Find where the given text appears and provide that cell's center as (x, y) coordinate. 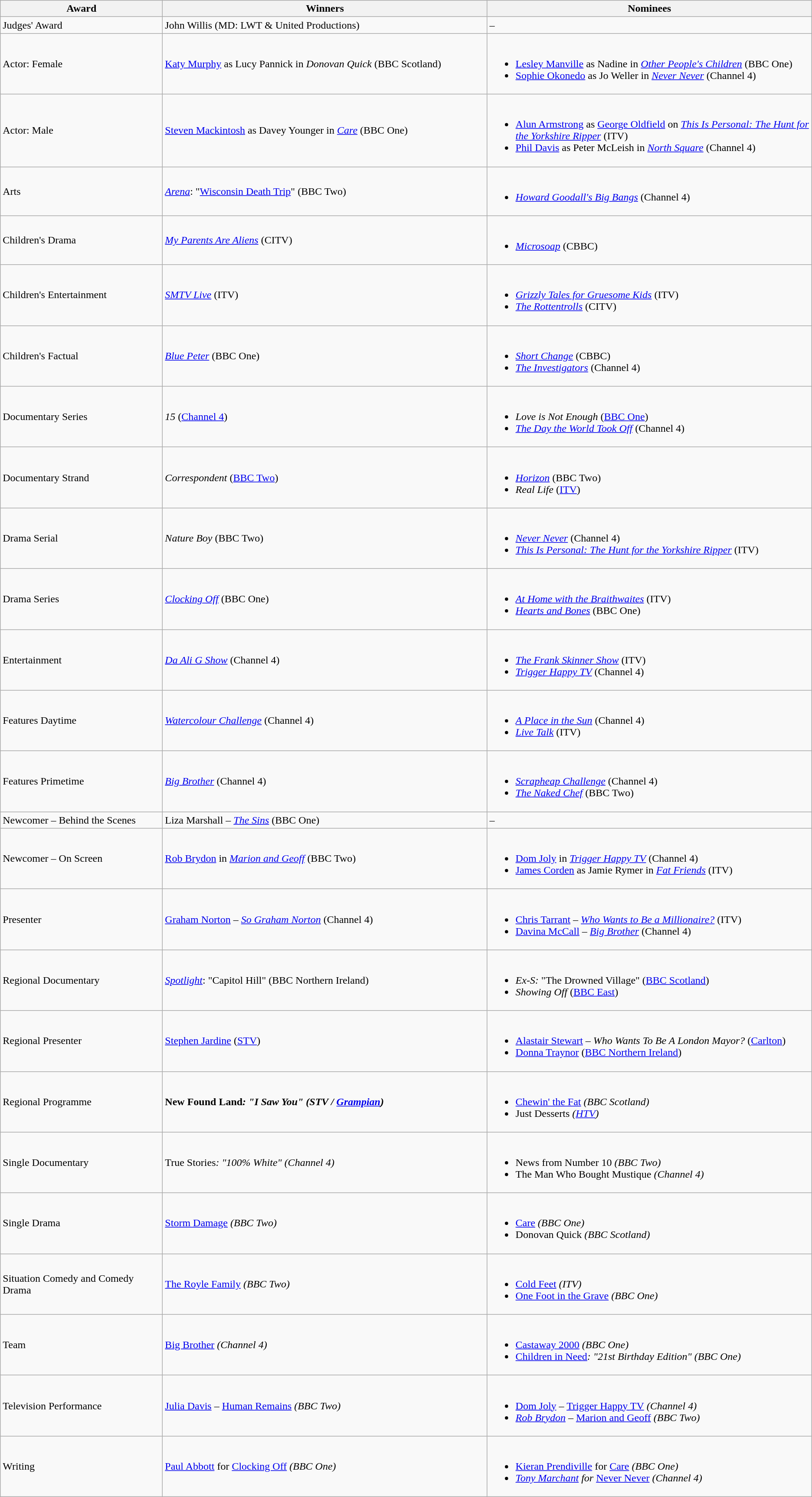
Liza Marshall – The Sins (BBC One) (325, 820)
Television Performance (82, 1405)
Alun Armstrong as George Oldfield on This Is Personal: The Hunt for the Yorkshire Ripper (ITV)Phil Davis as Peter McLeish in North Square (Channel 4) (649, 130)
Grizzly Tales for Gruesome Kids (ITV)The Rottentrolls (CITV) (649, 295)
Regional Presenter (82, 1041)
Castaway 2000 (BBC One)Children in Need: "21st Birthday Edition" (BBC One) (649, 1345)
Care (BBC One)Donovan Quick (BBC Scotland) (649, 1223)
Chewin' the Fat (BBC Scotland)Just Desserts (HTV) (649, 1102)
Love is Not Enough (BBC One)The Day the World Took Off (Channel 4) (649, 417)
True Stories: "100% White" (Channel 4) (325, 1162)
John Willis (MD: LWT & United Productions) (325, 25)
A Place in the Sun (Channel 4)Live Talk (ITV) (649, 721)
Winners (325, 9)
Howard Goodall's Big Bangs (Channel 4) (649, 191)
Julia Davis – Human Remains (BBC Two) (325, 1405)
Regional Programme (82, 1102)
Storm Damage (BBC Two) (325, 1223)
Entertainment (82, 660)
Newcomer – Behind the Scenes (82, 820)
Drama Serial (82, 538)
Features Daytime (82, 721)
Drama Series (82, 599)
Scrapheap Challenge (Channel 4)The Naked Chef (BBC Two) (649, 781)
Regional Documentary (82, 980)
Blue Peter (BBC One) (325, 356)
Arts (82, 191)
Newcomer – On Screen (82, 859)
Situation Comedy and Comedy Drama (82, 1284)
Steven Mackintosh as Davey Younger in Care (BBC One) (325, 130)
Katy Murphy as Lucy Pannick in Donovan Quick (BBC Scotland) (325, 64)
Award (82, 9)
Nominees (649, 9)
New Found Land: "I Saw You" (STV / Grampian) (325, 1102)
Watercolour Challenge (Channel 4) (325, 721)
Lesley Manville as Nadine in Other People's Children (BBC One)Sophie Okonedo as Jo Weller in Never Never (Channel 4) (649, 64)
Clocking Off (BBC One) (325, 599)
Kieran Prendiville for Care (BBC One)Tony Marchant for Never Never (Channel 4) (649, 1466)
Actor: Male (82, 130)
Stephen Jardine (STV) (325, 1041)
Single Drama (82, 1223)
Horizon (BBC Two)Real Life (ITV) (649, 477)
Short Change (CBBC)The Investigators (Channel 4) (649, 356)
Team (82, 1345)
Presenter (82, 919)
Actor: Female (82, 64)
SMTV Live (ITV) (325, 295)
Rob Brydon in Marion and Geoff (BBC Two) (325, 859)
Microsoap (CBBC) (649, 240)
Alastair Stewart – Who Wants To Be A London Mayor? (Carlton)Donna Traynor (BBC Northern Ireland) (649, 1041)
Children's Drama (82, 240)
Children's Entertainment (82, 295)
Nature Boy (BBC Two) (325, 538)
Judges' Award (82, 25)
Ex-S: "The Drowned Village" (BBC Scotland)Showing Off (BBC East) (649, 980)
Never Never (Channel 4)This Is Personal: The Hunt for the Yorkshire Ripper (ITV) (649, 538)
Graham Norton – So Graham Norton (Channel 4) (325, 919)
Features Primetime (82, 781)
Chris Tarrant – Who Wants to Be a Millionaire? (ITV)Davina McCall – Big Brother (Channel 4) (649, 919)
Arena: "Wisconsin Death Trip" (BBC Two) (325, 191)
Paul Abbott for Clocking Off (BBC One) (325, 1466)
Correspondent (BBC Two) (325, 477)
Da Ali G Show (Channel 4) (325, 660)
My Parents Are Aliens (CITV) (325, 240)
Documentary Series (82, 417)
Children's Factual (82, 356)
The Royle Family (BBC Two) (325, 1284)
15 (Channel 4) (325, 417)
At Home with the Braithwaites (ITV)Hearts and Bones (BBC One) (649, 599)
Single Documentary (82, 1162)
The Frank Skinner Show (ITV)Trigger Happy TV (Channel 4) (649, 660)
Writing (82, 1466)
Cold Feet (ITV)One Foot in the Grave (BBC One) (649, 1284)
Dom Joly – Trigger Happy TV (Channel 4)Rob Brydon – Marion and Geoff (BBC Two) (649, 1405)
Spotlight: "Capitol Hill" (BBC Northern Ireland) (325, 980)
News from Number 10 (BBC Two)The Man Who Bought Mustique (Channel 4) (649, 1162)
Documentary Strand (82, 477)
Dom Joly in Trigger Happy TV (Channel 4)James Corden as Jamie Rymer in Fat Friends (ITV) (649, 859)
